Detect which cell encompasses the target text, then output its (x, y) center coordinate. 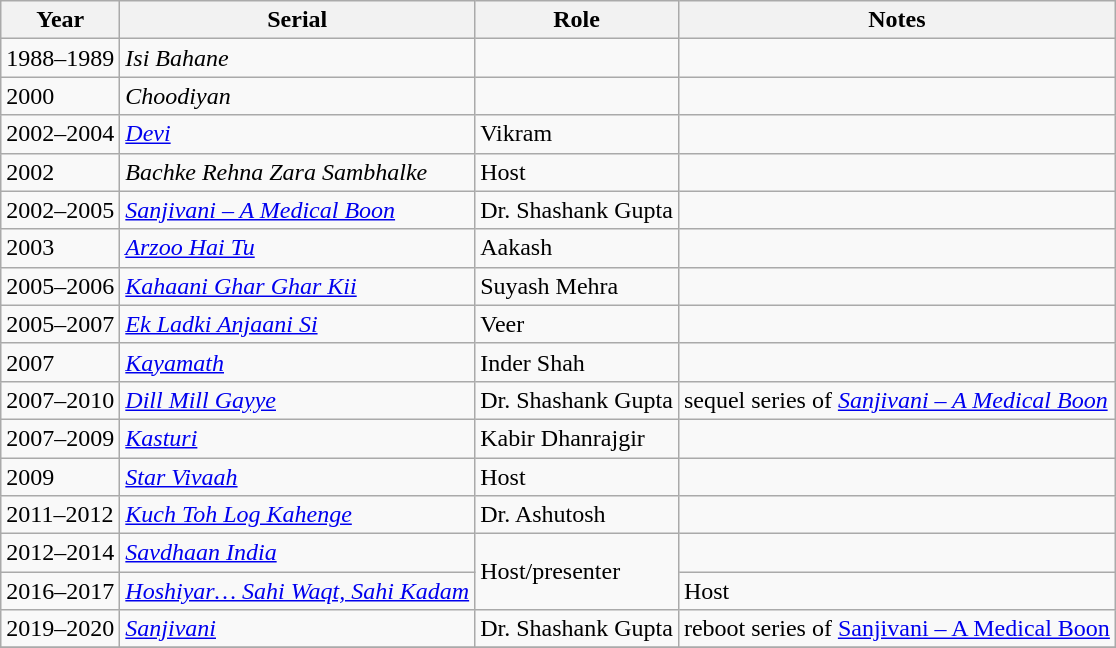
2016–2017 (60, 591)
Inder Shah (577, 362)
2000 (60, 96)
Year (60, 20)
2019–2020 (60, 629)
Star Vivaah (298, 477)
Notes (896, 20)
sequel series of Sanjivani – A Medical Boon (896, 400)
2011–2012 (60, 515)
Vikram (577, 134)
2007–2010 (60, 400)
2003 (60, 248)
Dr. Ashutosh (577, 515)
Serial (298, 20)
2005–2006 (60, 286)
Kahaani Ghar Ghar Kii (298, 286)
2009 (60, 477)
2002–2004 (60, 134)
Devi (298, 134)
2002 (60, 172)
1988–1989 (60, 58)
Suyash Mehra (577, 286)
Choodiyan (298, 96)
Arzoo Hai Tu (298, 248)
Kayamath (298, 362)
Ek Ladki Anjaani Si (298, 324)
Kabir Dhanrajgir (577, 438)
2012–2014 (60, 553)
Hoshiyar… Sahi Waqt, Sahi Kadam (298, 591)
Aakash (577, 248)
2005–2007 (60, 324)
Dill Mill Gayye (298, 400)
Host/presenter (577, 572)
Kasturi (298, 438)
Veer (577, 324)
2007–2009 (60, 438)
Sanjivani (298, 629)
Kuch Toh Log Kahenge (298, 515)
Bachke Rehna Zara Sambhalke (298, 172)
2007 (60, 362)
reboot series of Sanjivani – A Medical Boon (896, 629)
Sanjivani – A Medical Boon (298, 210)
Savdhaan India (298, 553)
2002–2005 (60, 210)
Isi Bahane (298, 58)
Role (577, 20)
